Find where the given text appears and provide that cell's center as [x, y] coordinate. 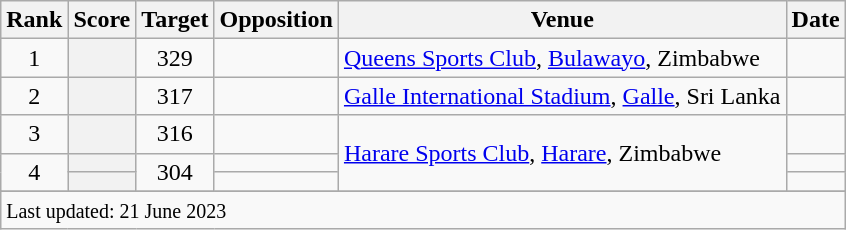
329 [175, 58]
2 [34, 96]
Opposition [276, 20]
Venue [562, 20]
3 [34, 134]
1 [34, 58]
Target [175, 20]
304 [175, 172]
Last updated: 21 June 2023 [423, 210]
Rank [34, 20]
317 [175, 96]
Date [816, 20]
Queens Sports Club, Bulawayo, Zimbabwe [562, 58]
Galle International Stadium, Galle, Sri Lanka [562, 96]
Score [102, 20]
4 [34, 172]
Harare Sports Club, Harare, Zimbabwe [562, 153]
316 [175, 134]
